Locate the cell with the specified text and output its [X, Y] center coordinate. 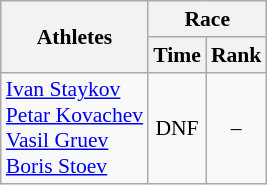
Rank [236, 55]
Ivan StaykovPetar KovachevVasil GruevBoris Stoev [74, 128]
Time [177, 55]
Race [207, 19]
DNF [177, 128]
– [236, 128]
Athletes [74, 36]
